From the cell containing the given text, extract its center point as [X, Y] coordinate. 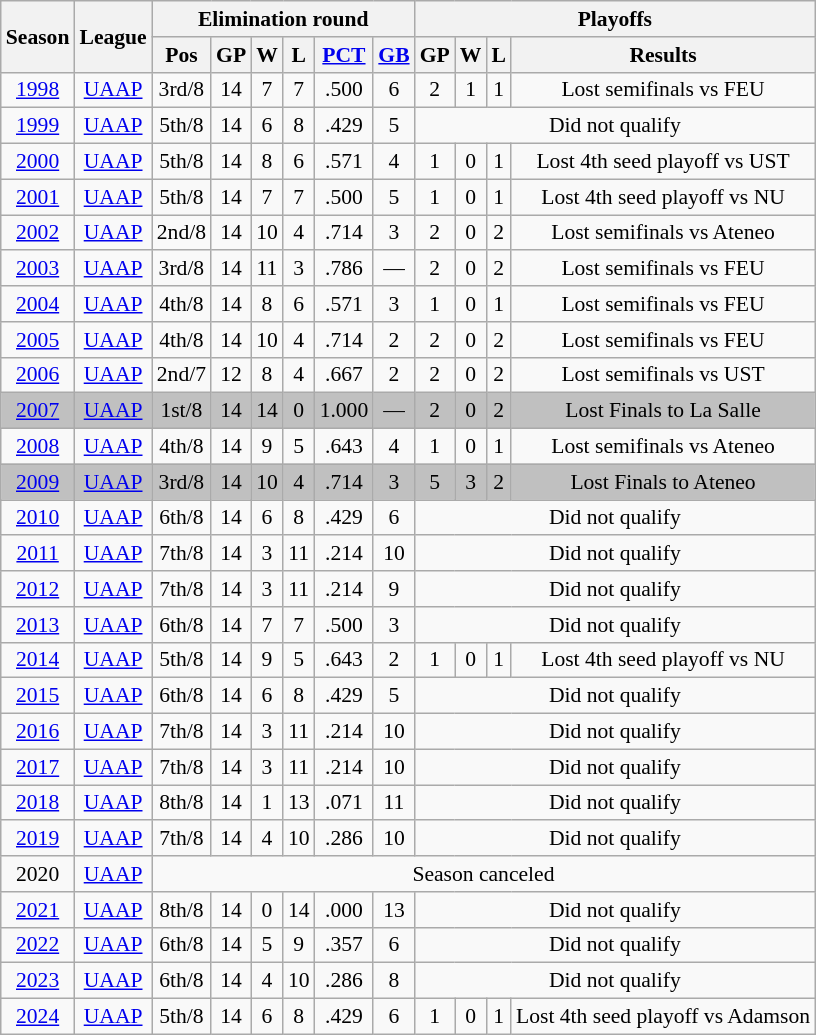
2017 [38, 767]
Lost 4th seed playoff vs Adamson [663, 1017]
2022 [38, 945]
2007 [38, 411]
PCT [344, 55]
2009 [38, 482]
Lost Finals to Ateneo [663, 482]
2002 [38, 233]
Playoffs [615, 19]
2013 [38, 625]
2023 [38, 981]
2014 [38, 660]
2018 [38, 803]
Pos [182, 55]
.357 [344, 945]
2nd/7 [182, 375]
League [112, 36]
2001 [38, 197]
.667 [344, 375]
.071 [344, 803]
2020 [38, 874]
Lost semifinals vs UST [663, 375]
2006 [38, 375]
1999 [38, 126]
2008 [38, 447]
Season [38, 36]
2nd/8 [182, 233]
1998 [38, 90]
2019 [38, 839]
2011 [38, 554]
2024 [38, 1017]
Elimination round [284, 19]
2005 [38, 340]
2016 [38, 732]
Season canceled [484, 874]
1st/8 [182, 411]
1.000 [344, 411]
2015 [38, 696]
GB [394, 55]
Lost 4th seed playoff vs UST [663, 162]
.786 [344, 269]
2000 [38, 162]
12 [231, 375]
2004 [38, 304]
Results [663, 55]
2021 [38, 910]
2010 [38, 518]
2012 [38, 589]
.000 [344, 910]
Lost Finals to La Salle [663, 411]
2003 [38, 269]
